Output the [x, y] coordinate of the center of the cell containing the given text.  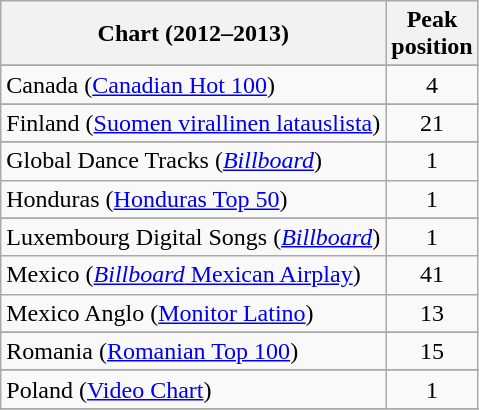
4 [432, 85]
Romania (Romanian Top 100) [194, 351]
Global Dance Tracks (Billboard) [194, 161]
13 [432, 313]
41 [432, 275]
15 [432, 351]
21 [432, 123]
Honduras (Honduras Top 50) [194, 199]
Mexico Anglo (Monitor Latino) [194, 313]
Poland (Video Chart) [194, 389]
Mexico (Billboard Mexican Airplay) [194, 275]
Chart (2012–2013) [194, 34]
Peakposition [432, 34]
Finland (Suomen virallinen latauslista) [194, 123]
Canada (Canadian Hot 100) [194, 85]
Luxembourg Digital Songs (Billboard) [194, 237]
